Identify which cell holds the provided text, then report its [X, Y] central coordinate. 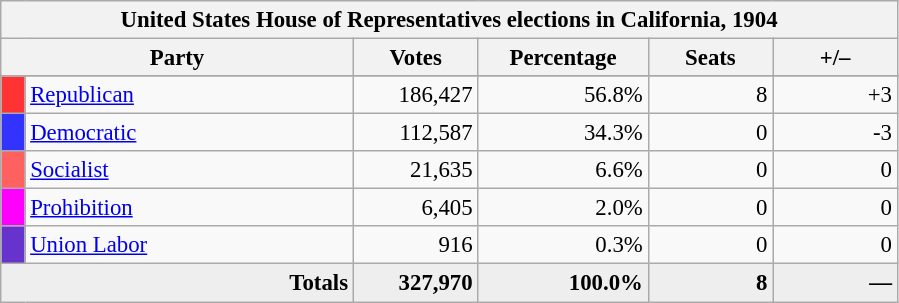
112,587 [416, 133]
Republican [189, 95]
327,970 [416, 283]
186,427 [416, 95]
34.3% [563, 133]
-3 [836, 133]
Union Labor [189, 245]
Democratic [189, 133]
916 [416, 245]
Party [178, 58]
21,635 [416, 170]
2.0% [563, 208]
Prohibition [189, 208]
Votes [416, 58]
Percentage [563, 58]
56.8% [563, 95]
6.6% [563, 170]
United States House of Representatives elections in California, 1904 [450, 20]
Totals [178, 283]
6,405 [416, 208]
0.3% [563, 245]
+/– [836, 58]
Seats [710, 58]
— [836, 283]
100.0% [563, 283]
+3 [836, 95]
Socialist [189, 170]
